From the cell containing the given text, extract its center point as [x, y] coordinate. 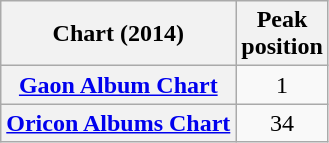
Chart (2014) [118, 34]
1 [282, 85]
Oricon Albums Chart [118, 123]
Gaon Album Chart [118, 85]
Peakposition [282, 34]
34 [282, 123]
